For the text-containing cell, return its midpoint in (X, Y) coordinate format. 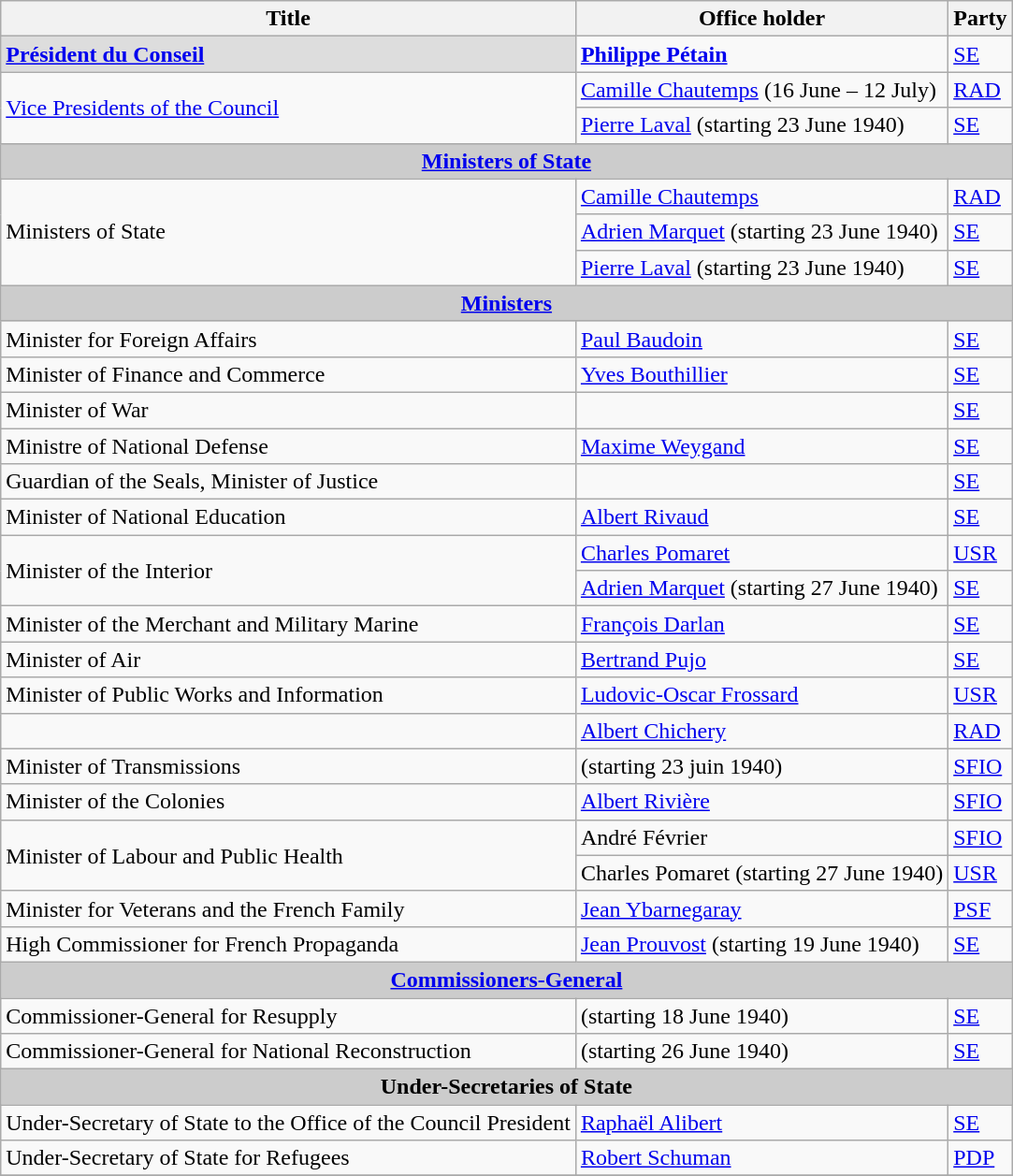
Ministers (507, 303)
Bertrand Pujo (761, 660)
Guardian of the Seals, Minister of Justice (288, 482)
(starting 26 June 1940) (761, 1052)
Robert Schuman (761, 1158)
Minister of the Merchant and Military Marine (288, 624)
Under-Secretary of State to the Office of the Council President (288, 1123)
Charles Pomaret (761, 553)
Commissioner-General for National Reconstruction (288, 1052)
Raphaël Alibert (761, 1123)
Commissioners-General (507, 980)
Minister of Air (288, 660)
Minister of Transmissions (288, 766)
Party (980, 19)
Minister of Finance and Commerce (288, 374)
Albert Chichery (761, 731)
Minister for Veterans and the French Family (288, 908)
Camille Chautemps (761, 196)
PDP (980, 1158)
Minister of the Interior (288, 571)
Office holder (761, 19)
Jean Prouvost (starting 19 June 1940) (761, 944)
Title (288, 19)
André Février (761, 837)
Minister of National Education (288, 517)
Albert Rivaud (761, 517)
Vice Presidents of the Council (288, 108)
Maxime Weygand (761, 446)
(starting 18 June 1940) (761, 1015)
Minister of the Colonies (288, 802)
Minister of Public Works and Information (288, 695)
(starting 23 juin 1940) (761, 766)
Ministre of National Defense (288, 446)
Minister of Labour and Public Health (288, 855)
Ludovic-Oscar Frossard (761, 695)
Philippe Pétain (761, 54)
Adrien Marquet (starting 23 June 1940) (761, 232)
Président du Conseil (288, 54)
Adrien Marquet (starting 27 June 1940) (761, 588)
Under-Secretaries of State (507, 1087)
High Commissioner for French Propaganda (288, 944)
Yves Bouthillier (761, 374)
PSF (980, 908)
Camille Chautemps (16 June – 12 July) (761, 90)
Minister of War (288, 410)
Jean Ybarnegaray (761, 908)
Minister for Foreign Affairs (288, 339)
Paul Baudoin (761, 339)
Commissioner-General for Resupply (288, 1015)
Under-Secretary of State for Refugees (288, 1158)
Charles Pomaret (starting 27 June 1940) (761, 873)
Albert Rivière (761, 802)
François Darlan (761, 624)
